Locate the cell with the specified text and output its (x, y) center coordinate. 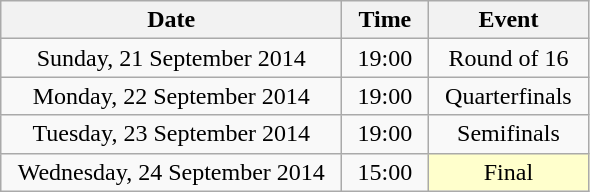
Round of 16 (508, 58)
15:00 (385, 172)
Final (508, 172)
Wednesday, 24 September 2014 (172, 172)
Semifinals (508, 134)
Date (172, 20)
Sunday, 21 September 2014 (172, 58)
Event (508, 20)
Quarterfinals (508, 96)
Time (385, 20)
Tuesday, 23 September 2014 (172, 134)
Monday, 22 September 2014 (172, 96)
